For the text-containing cell, return its midpoint in [x, y] coordinate format. 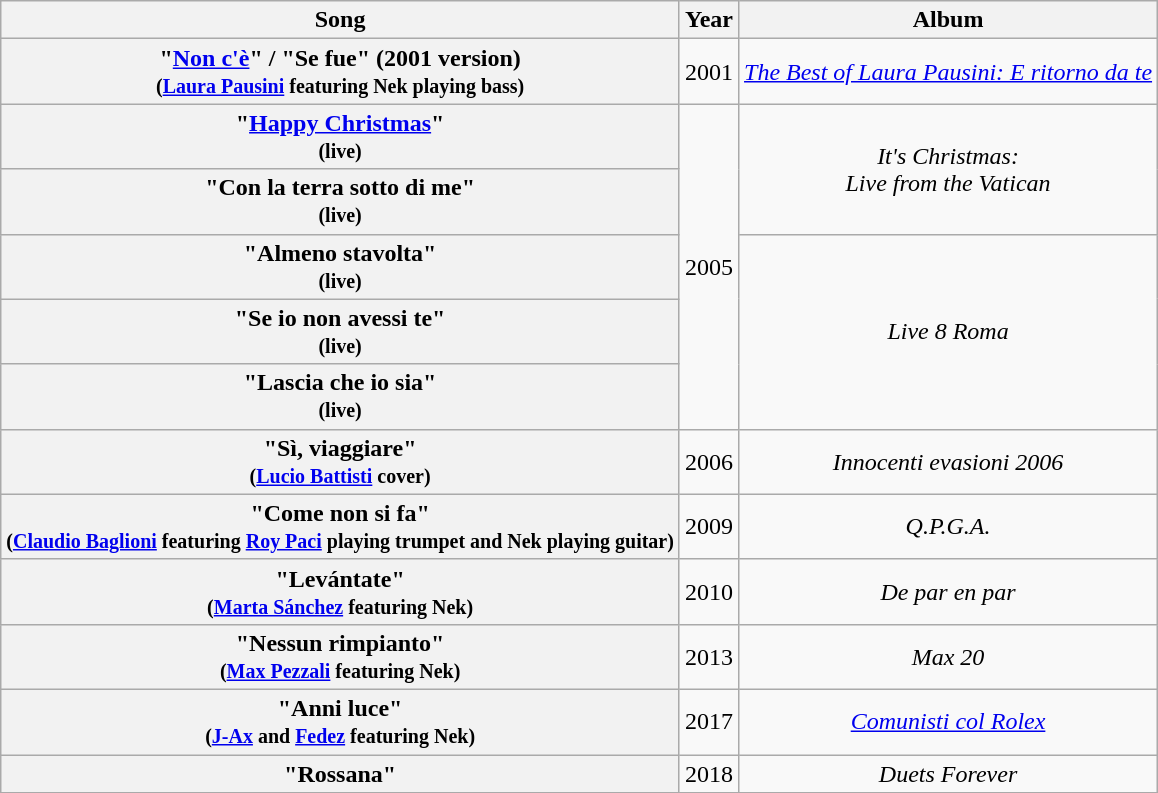
2001 [708, 72]
2017 [708, 722]
"Non c'è" / "Se fue" (2001 version)(Laura Pausini featuring Nek playing bass) [340, 72]
2005 [708, 266]
It's Christmas:Live from the Vatican [948, 169]
"Levántate"(Marta Sánchez featuring Nek) [340, 592]
"Sì, viaggiare"(Lucio Battisti cover) [340, 462]
The Best of Laura Pausini: E ritorno da te [948, 72]
Song [340, 20]
"Happy Christmas"(live) [340, 136]
Innocenti evasioni 2006 [948, 462]
Live 8 Roma [948, 332]
Year [708, 20]
2009 [708, 526]
"Rossana" [340, 773]
Duets Forever [948, 773]
Q.P.G.A. [948, 526]
Max 20 [948, 656]
2018 [708, 773]
"Come non si fa"(Claudio Baglioni featuring Roy Paci playing trumpet and Nek playing guitar) [340, 526]
"Con la terra sotto di me"(live) [340, 202]
De par en par [948, 592]
2013 [708, 656]
2010 [708, 592]
"Se io non avessi te"(live) [340, 332]
Album [948, 20]
"Nessun rimpianto"(Max Pezzali featuring Nek) [340, 656]
"Lascia che io sia"(live) [340, 396]
"Almeno stavolta"(live) [340, 266]
Comunisti col Rolex [948, 722]
"Anni luce"(J-Ax and Fedez featuring Nek) [340, 722]
2006 [708, 462]
